Provide the [X, Y] coordinate of the cell's center where the given text is located.  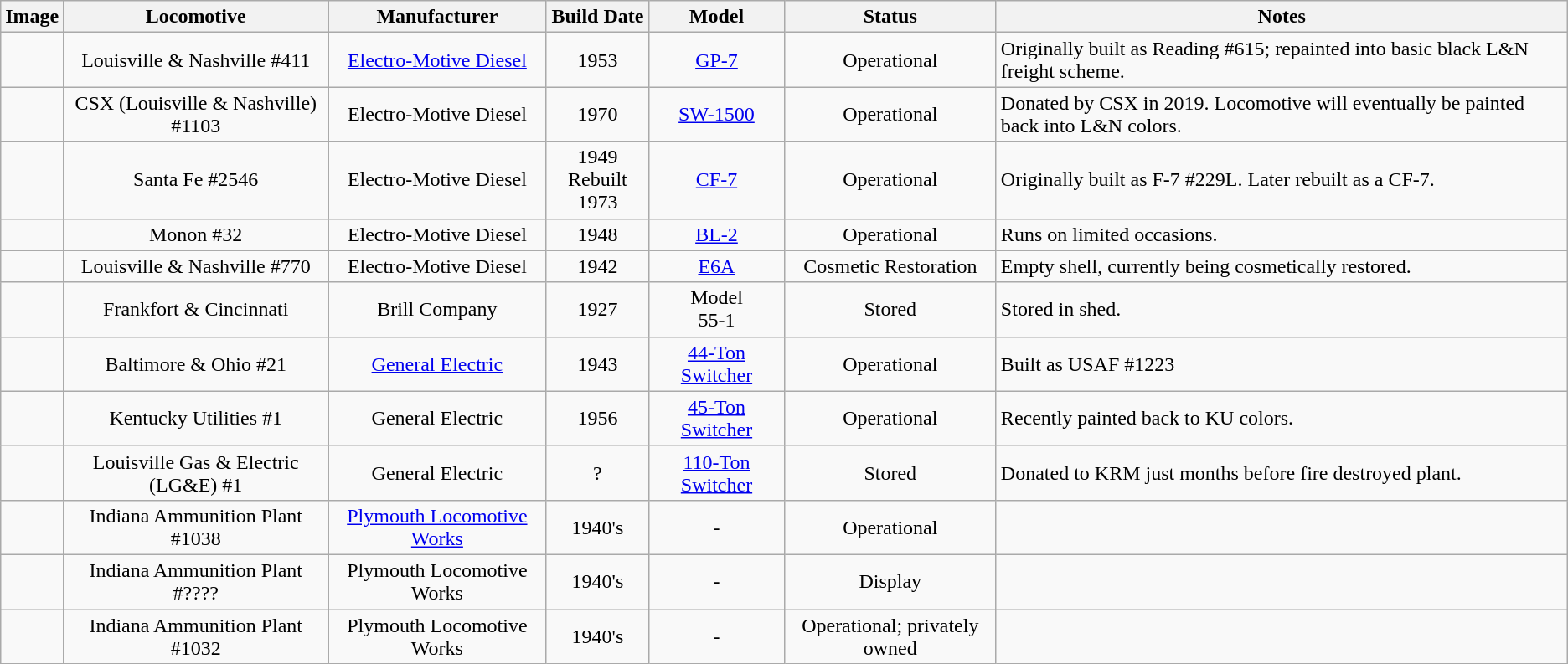
45-Ton Switcher [717, 419]
Baltimore & Ohio #21 [196, 363]
1948 [598, 234]
Monon #32 [196, 234]
Status [890, 17]
1956 [598, 419]
Cosmetic Restoration [890, 266]
Image [32, 17]
1943 [598, 363]
1953 [598, 60]
Built as USAF #1223 [1282, 363]
110-Ton Switcher [717, 472]
Santa Fe #2546 [196, 180]
Locomotive [196, 17]
GP-7 [717, 60]
Runs on limited occasions. [1282, 234]
1927 [598, 310]
Recently painted back to KU colors. [1282, 419]
Louisville & Nashville #770 [196, 266]
Model [717, 17]
Louisville & Nashville #411 [196, 60]
CF-7 [717, 180]
Operational; privately owned [890, 636]
Manufacturer [437, 17]
1942 [598, 266]
Indiana Ammunition Plant #1032 [196, 636]
Build Date [598, 17]
Notes [1282, 17]
Model55-1 [717, 310]
E6A [717, 266]
Empty shell, currently being cosmetically restored. [1282, 266]
BL-2 [717, 234]
Brill Company [437, 310]
Donated to KRM just months before fire destroyed plant. [1282, 472]
Frankfort & Cincinnati [196, 310]
Indiana Ammunition Plant #1038 [196, 528]
1970 [598, 114]
Kentucky Utilities #1 [196, 419]
Originally built as Reading #615; repainted into basic black L&N freight scheme. [1282, 60]
1949Rebuilt 1973 [598, 180]
? [598, 472]
Stored in shed. [1282, 310]
CSX (Louisville & Nashville) #1103 [196, 114]
Originally built as F-7 #229L. Later rebuilt as a CF-7. [1282, 180]
44-Ton Switcher [717, 363]
Donated by CSX in 2019. Locomotive will eventually be painted back into L&N colors. [1282, 114]
Louisville Gas & Electric (LG&E) #1 [196, 472]
Indiana Ammunition Plant #???? [196, 581]
SW-1500 [717, 114]
Display [890, 581]
